Provide the (x, y) coordinate of the cell's center where the given text is located.  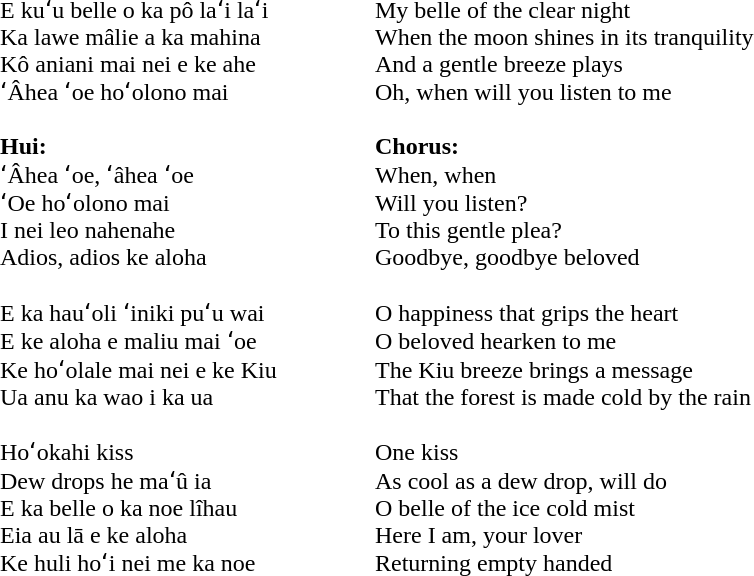
I nei leo nahenahe (188, 230)
Hoʻokahi kiss (188, 452)
Ke hoʻolale mai nei e ke Kiu (188, 369)
E ka hauʻoli ʻiniki puʻu wai (188, 312)
ʻÂhea ʻoe, ʻâhea ʻoe (188, 174)
Eia au lā e ke aloha (188, 536)
ʻOe hoʻolono mai (188, 202)
Ka lawe mâlie a ka mahina (188, 38)
E ka belle o ka noe lîhau (188, 508)
Kô aniani mai nei e ke ahe (188, 64)
Hui: (188, 146)
Ke huli hoʻi nei me ka noe (188, 562)
E ke aloha e maliu mai ʻoe (188, 340)
Dew drops he maʻû ia (188, 480)
Ua anu ka wao i ka ua (188, 398)
ʻÂhea ʻoe hoʻolono mai (188, 92)
Adios, adios ke aloha (188, 258)
